Detect which cell encompasses the target text, then output its [x, y] center coordinate. 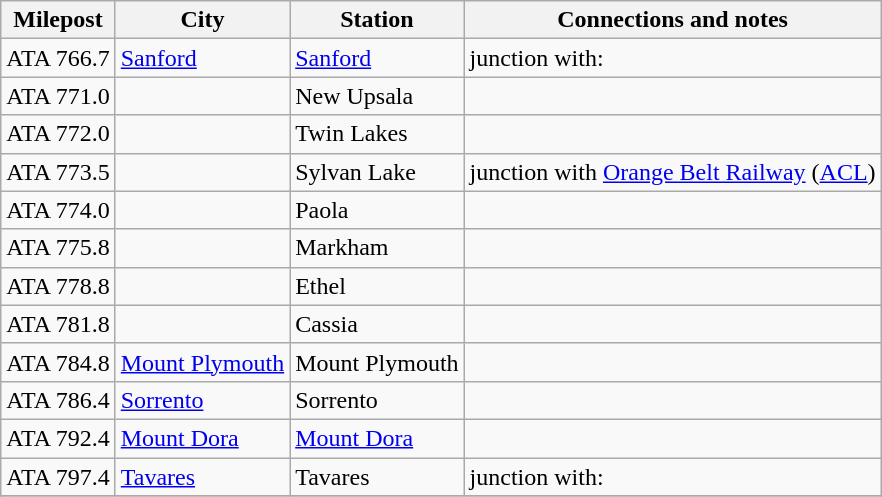
ATA 775.8 [58, 248]
ATA 781.8 [58, 324]
ATA 772.0 [58, 134]
New Upsala [377, 96]
ATA 784.8 [58, 362]
ATA 774.0 [58, 210]
ATA 773.5 [58, 172]
ATA 786.4 [58, 400]
Station [377, 20]
ATA 771.0 [58, 96]
Sylvan Lake [377, 172]
ATA 797.4 [58, 477]
Twin Lakes [377, 134]
junction with Orange Belt Railway (ACL) [672, 172]
Paola [377, 210]
City [202, 20]
Milepost [58, 20]
Cassia [377, 324]
ATA 778.8 [58, 286]
Ethel [377, 286]
Markham [377, 248]
ATA 766.7 [58, 58]
ATA 792.4 [58, 438]
Connections and notes [672, 20]
